Return (x, y) of the center of cell containing provided text 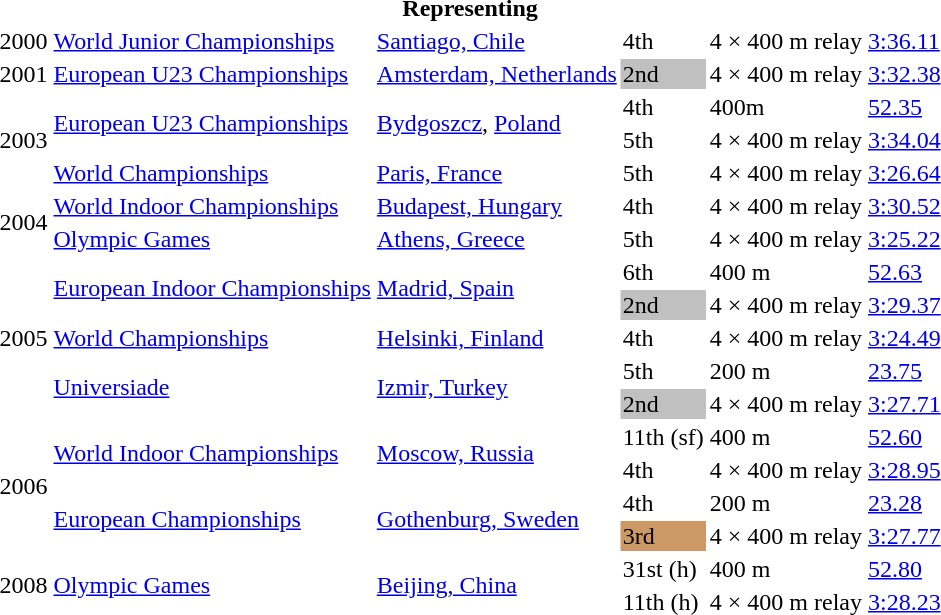
European Championships (212, 520)
Athens, Greece (496, 239)
Moscow, Russia (496, 454)
31st (h) (663, 569)
Universiade (212, 388)
Gothenburg, Sweden (496, 520)
Helsinki, Finland (496, 338)
6th (663, 272)
Olympic Games (212, 239)
Madrid, Spain (496, 288)
3rd (663, 536)
World Junior Championships (212, 41)
Amsterdam, Netherlands (496, 74)
Izmir, Turkey (496, 388)
Bydgoszcz, Poland (496, 124)
Paris, France (496, 173)
Budapest, Hungary (496, 206)
Santiago, Chile (496, 41)
11th (sf) (663, 437)
400m (786, 107)
European Indoor Championships (212, 288)
